Detect which cell encompasses the target text, then output its (x, y) center coordinate. 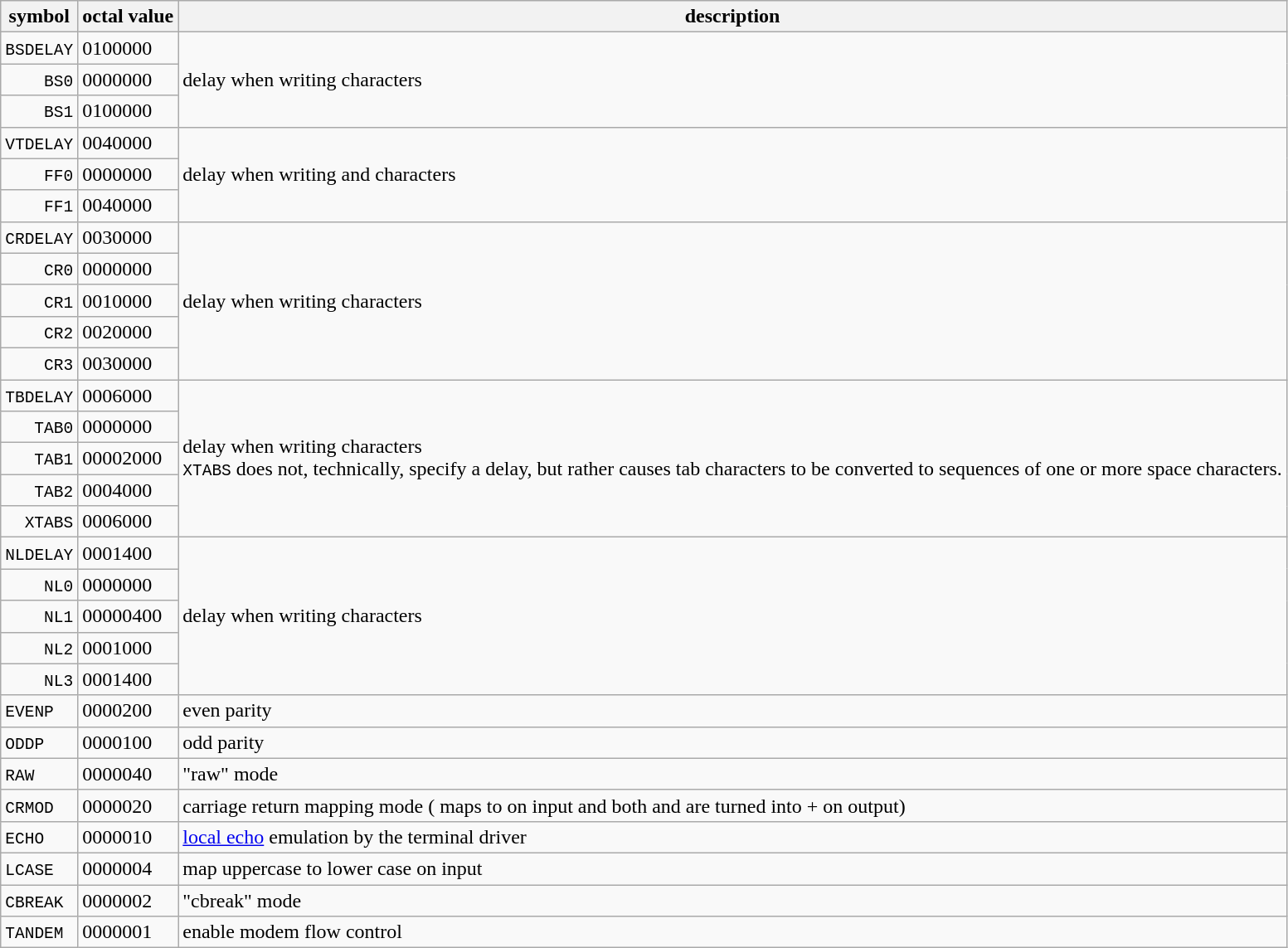
0000100 (128, 742)
CRDELAY (40, 237)
carriage return mapping mode ( maps to on input and both and are turned into + on output) (733, 805)
NL3 (40, 679)
BS0 (40, 80)
BS1 (40, 111)
octal value (128, 17)
VTDELAY (40, 143)
map uppercase to lower case on input (733, 868)
odd parity (733, 742)
NL0 (40, 585)
EVENP (40, 711)
RAW (40, 774)
FF1 (40, 206)
description (733, 17)
CR2 (40, 332)
TANDEM (40, 932)
"cbreak" mode (733, 900)
0001000 (128, 648)
XTABS (40, 522)
NL1 (40, 616)
TAB0 (40, 427)
enable modem flow control (733, 932)
0000020 (128, 805)
CR3 (40, 363)
0000200 (128, 711)
local echo emulation by the terminal driver (733, 837)
TBDELAY (40, 396)
CR1 (40, 300)
CRMOD (40, 805)
0000004 (128, 868)
TAB2 (40, 490)
symbol (40, 17)
0000010 (128, 837)
CBREAK (40, 900)
even parity (733, 711)
00000400 (128, 616)
CR0 (40, 269)
"raw" mode (733, 774)
0000001 (128, 932)
NLDELAY (40, 553)
ODDP (40, 742)
0004000 (128, 490)
NL2 (40, 648)
LCASE (40, 868)
FF0 (40, 174)
0020000 (128, 332)
TAB1 (40, 459)
BSDELAY (40, 48)
00002000 (128, 459)
0000002 (128, 900)
0010000 (128, 300)
ECHO (40, 837)
0000040 (128, 774)
delay when writing and characters (733, 174)
